Extract the [X, Y] coordinate from the center of the cell holding the provided text.  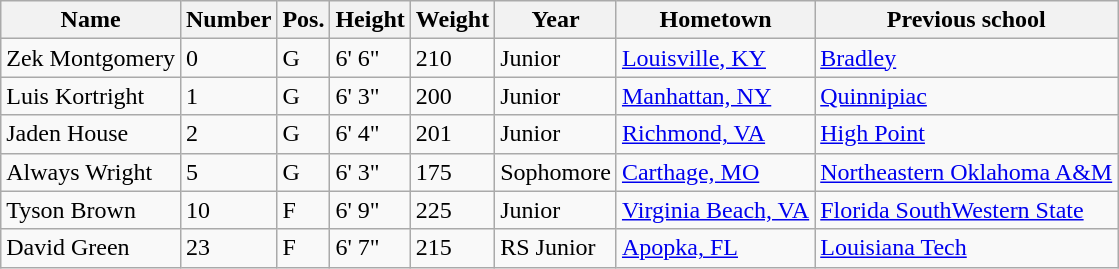
Apopka, FL [715, 248]
6' 4" [370, 134]
Year [556, 20]
201 [452, 134]
Carthage, MO [715, 172]
1 [228, 96]
Height [370, 20]
Name [91, 20]
Previous school [966, 20]
Quinnipiac [966, 96]
Richmond, VA [715, 134]
Bradley [966, 58]
Luis Kortright [91, 96]
Tyson Brown [91, 210]
0 [228, 58]
Florida SouthWestern State [966, 210]
High Point [966, 134]
Sophomore [556, 172]
215 [452, 248]
Pos. [304, 20]
225 [452, 210]
2 [228, 134]
David Green [91, 248]
10 [228, 210]
Virginia Beach, VA [715, 210]
6' 9" [370, 210]
Always Wright [91, 172]
6' 7" [370, 248]
Louisville, KY [715, 58]
Hometown [715, 20]
5 [228, 172]
Zek Montgomery [91, 58]
200 [452, 96]
210 [452, 58]
23 [228, 248]
175 [452, 172]
Manhattan, NY [715, 96]
6' 6" [370, 58]
Number [228, 20]
RS Junior [556, 248]
Weight [452, 20]
Louisiana Tech [966, 248]
Northeastern Oklahoma A&M [966, 172]
Jaden House [91, 134]
